Determine the [X, Y] coordinate at the center of the cell enclosing the given text.  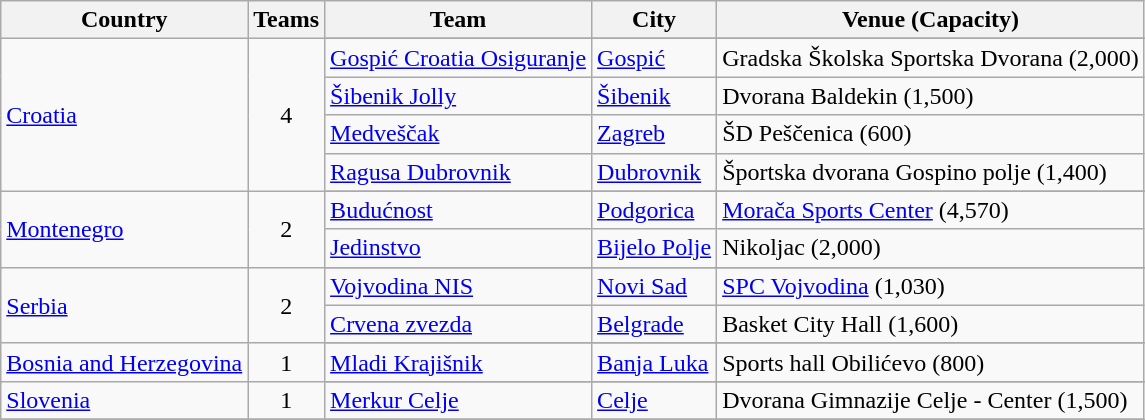
Bosnia and Herzegovina [124, 362]
Montenegro [124, 229]
Bijelo Polje [654, 248]
Dvorana Baldekin (1,500) [931, 96]
Slovenia [124, 400]
Športska dvorana Gospino polje (1,400) [931, 172]
Vojvodina NIS [458, 286]
ŠD Peščenica (600) [931, 134]
Jedinstvo [458, 248]
Ragusa Dubrovnik [458, 172]
Banja Luka [654, 362]
Šibenik [654, 96]
Dubrovnik [654, 172]
City [654, 20]
Serbia [124, 305]
4 [286, 115]
Dvorana Gimnazije Celje - Center (1,500) [931, 400]
Šibenik Jolly [458, 96]
Country [124, 20]
SPC Vojvodina (1,030) [931, 286]
Medveščak [458, 134]
Merkur Celje [458, 400]
Team [458, 20]
Celje [654, 400]
Crvena zvezda [458, 324]
Novi Sad [654, 286]
Sports hall Obilićevo (800) [931, 362]
Venue (Capacity) [931, 20]
Belgrade [654, 324]
Nikoljac (2,000) [931, 248]
Mladi Krajišnik [458, 362]
Budućnost [458, 210]
Gospić Croatia Osiguranje [458, 58]
Basket City Hall (1,600) [931, 324]
Gradska Školska Sportska Dvorana (2,000) [931, 58]
Podgorica [654, 210]
Zagreb [654, 134]
Croatia [124, 115]
Gospić [654, 58]
Teams [286, 20]
Morača Sports Center (4,570) [931, 210]
